Provide the [X, Y] coordinate of the cell's center where the given text is located.  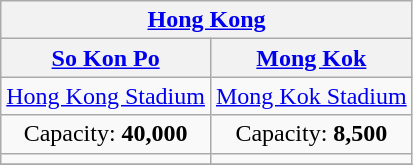
So Kon Po [106, 58]
Hong Kong [206, 20]
Capacity: 40,000 [106, 134]
Capacity: 8,500 [311, 134]
Mong Kok Stadium [311, 96]
Mong Kok [311, 58]
Hong Kong Stadium [106, 96]
